Search for the cell housing the specified text and yield its (X, Y) center coordinate. 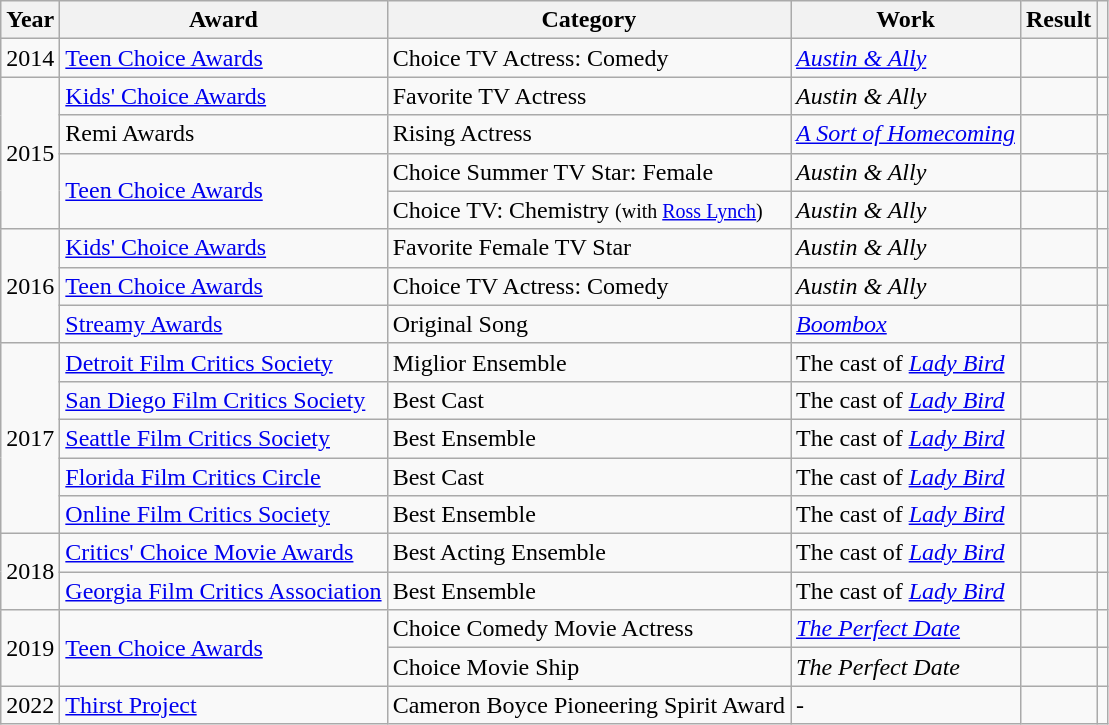
Best Acting Ensemble (588, 553)
Georgia Film Critics Association (224, 591)
Year (30, 20)
Choice TV: Chemistry (with Ross Lynch) (588, 210)
Choice Movie Ship (588, 667)
Miglior Ensemble (588, 362)
Rising Actress (588, 134)
2018 (30, 572)
2014 (30, 58)
2015 (30, 153)
Award (224, 20)
Streamy Awards (224, 324)
Florida Film Critics Circle (224, 477)
Result (1058, 20)
Thirst Project (224, 705)
Original Song (588, 324)
2022 (30, 705)
Detroit Film Critics Society (224, 362)
Favorite Female TV Star (588, 248)
Cameron Boyce Pioneering Spirit Award (588, 705)
Choice Summer TV Star: Female (588, 172)
Category (588, 20)
Seattle Film Critics Society (224, 438)
Work (906, 20)
Online Film Critics Society (224, 515)
2017 (30, 438)
Choice Comedy Movie Actress (588, 629)
2019 (30, 648)
A Sort of Homecoming (906, 134)
San Diego Film Critics Society (224, 400)
2016 (30, 286)
Favorite TV Actress (588, 96)
Critics' Choice Movie Awards (224, 553)
Remi Awards (224, 134)
- (906, 705)
Boombox (906, 324)
